For the text-containing cell, return its midpoint in [x, y] coordinate format. 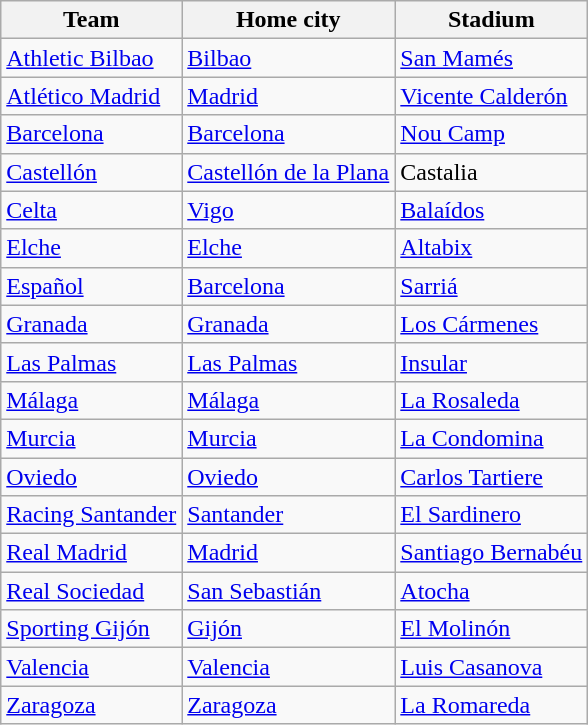
Castellón de la Plana [288, 172]
Los Cármenes [492, 324]
Vigo [288, 210]
Stadium [492, 20]
Altabix [492, 248]
Celta [92, 210]
Vicente Calderón [492, 96]
Real Madrid [92, 553]
Sarriá [492, 286]
Athletic Bilbao [92, 58]
Español [92, 286]
La Condomina [492, 438]
El Molinón [492, 629]
San Sebastián [288, 591]
La Rosaleda [492, 400]
Carlos Tartiere [492, 477]
La Romareda [492, 705]
San Mamés [492, 58]
Castellón [92, 172]
Castalia [492, 172]
Home city [288, 20]
Balaídos [492, 210]
Sporting Gijón [92, 629]
Nou Camp [492, 134]
Insular [492, 362]
Bilbao [288, 58]
Real Sociedad [92, 591]
Racing Santander [92, 515]
Luis Casanova [492, 667]
Team [92, 20]
Atlético Madrid [92, 96]
Santander [288, 515]
Gijón [288, 629]
El Sardinero [492, 515]
Santiago Bernabéu [492, 553]
Atocha [492, 591]
